Provide the [x, y] coordinate of the cell's center where the given text is located.  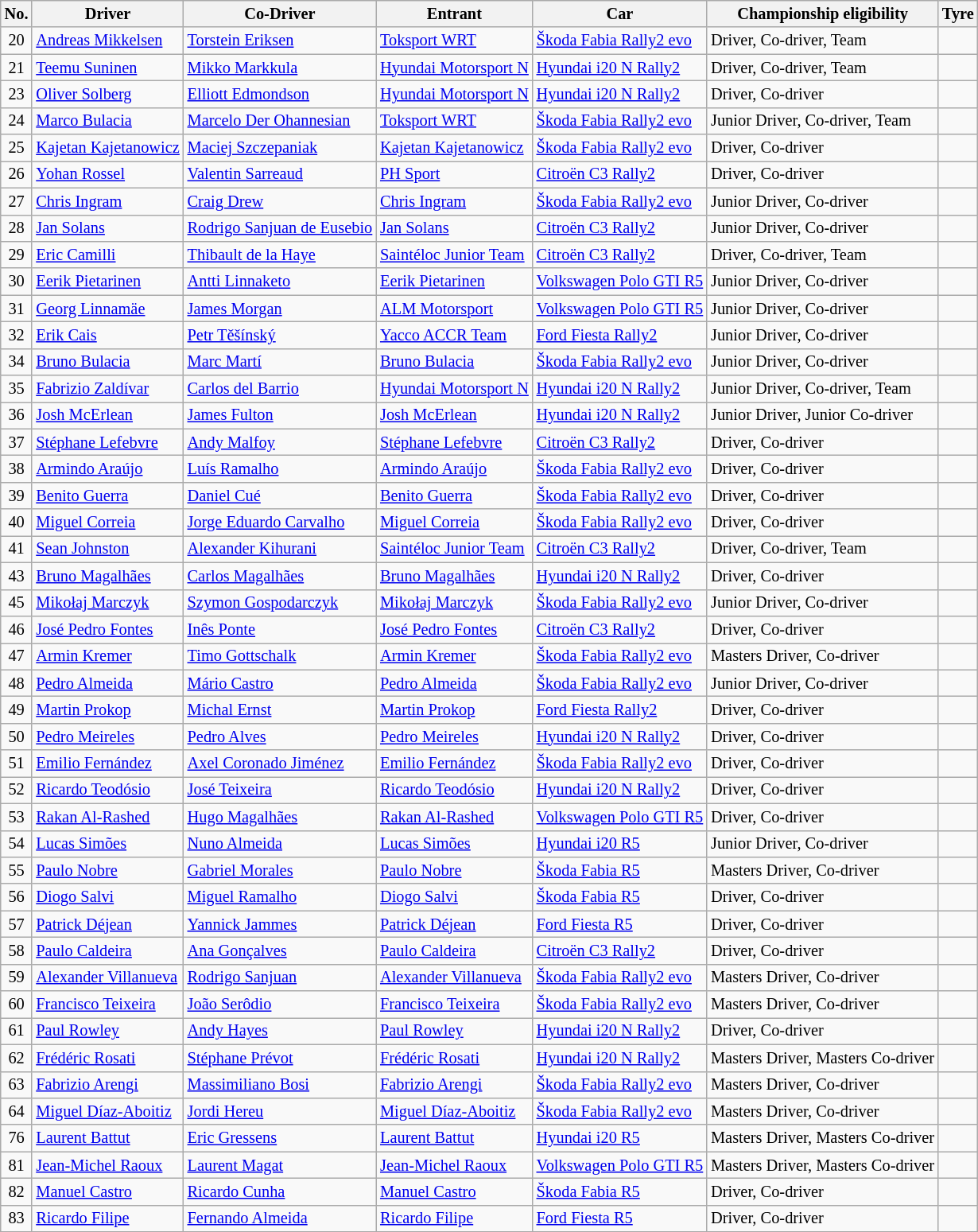
40 [17, 523]
64 [17, 1111]
35 [17, 389]
Yannick Jammes [280, 924]
Fabrizio Zaldívar [107, 389]
53 [17, 817]
Oliver Solberg [107, 94]
Jorge Eduardo Carvalho [280, 523]
25 [17, 148]
Valentin Sarreaud [280, 174]
Miguel Ramalho [280, 897]
Antti Linnaketo [280, 282]
No. [17, 14]
PH Sport [455, 174]
81 [17, 1165]
Marcelo Der Ohannesian [280, 121]
Timo Gottschalk [280, 656]
Teemu Suninen [107, 68]
51 [17, 764]
Mário Castro [280, 683]
36 [17, 415]
58 [17, 950]
61 [17, 1031]
57 [17, 924]
Massimiliano Bosi [280, 1085]
Elliott Edmondson [280, 94]
Petr Těšínský [280, 335]
José Teixeira [280, 790]
Carlos Magalhães [280, 576]
Ana Gonçalves [280, 950]
Szymon Gospodarczyk [280, 603]
82 [17, 1191]
Eric Gressens [280, 1138]
38 [17, 468]
Rodrigo Sanjuan de Eusebio [280, 228]
83 [17, 1218]
Andy Hayes [280, 1031]
Junior Driver, Junior Co-driver [822, 415]
Carlos del Barrio [280, 389]
Rodrigo Sanjuan [280, 977]
56 [17, 897]
54 [17, 844]
Yohan Rossel [107, 174]
Yacco ACCR Team [455, 335]
Fernando Almeida [280, 1218]
Luís Ramalho [280, 468]
45 [17, 603]
Stéphane Prévot [280, 1058]
29 [17, 255]
Gabriel Morales [280, 870]
55 [17, 870]
Andy Malfoy [280, 442]
23 [17, 94]
Andreas Mikkelsen [107, 41]
48 [17, 683]
Sean Johnston [107, 549]
37 [17, 442]
50 [17, 736]
52 [17, 790]
43 [17, 576]
Championship eligibility [822, 14]
Erik Cais [107, 335]
20 [17, 41]
41 [17, 549]
21 [17, 68]
Craig Drew [280, 201]
Pedro Alves [280, 736]
Torstein Eriksen [280, 41]
Daniel Cué [280, 496]
James Morgan [280, 309]
27 [17, 201]
76 [17, 1138]
Alexander Kihurani [280, 549]
47 [17, 656]
João Serôdio [280, 1005]
Hugo Magalhães [280, 817]
Eric Camilli [107, 255]
Nuno Almeida [280, 844]
28 [17, 228]
32 [17, 335]
Michal Ernst [280, 709]
Driver [107, 14]
Mikko Markkula [280, 68]
Inês Ponte [280, 629]
39 [17, 496]
Tyre [958, 14]
Thibault de la Haye [280, 255]
Car [620, 14]
Ricardo Cunha [280, 1191]
Marco Bulacia [107, 121]
49 [17, 709]
63 [17, 1085]
24 [17, 121]
59 [17, 977]
ALM Motorsport [455, 309]
Co-Driver [280, 14]
Laurent Magat [280, 1165]
Entrant [455, 14]
26 [17, 174]
Marc Martí [280, 362]
31 [17, 309]
Georg Linnamäe [107, 309]
60 [17, 1005]
46 [17, 629]
Axel Coronado Jiménez [280, 764]
62 [17, 1058]
30 [17, 282]
Jordi Hereu [280, 1111]
James Fulton [280, 415]
34 [17, 362]
Maciej Szczepaniak [280, 148]
